Find where the given text appears and provide that cell's center as [x, y] coordinate. 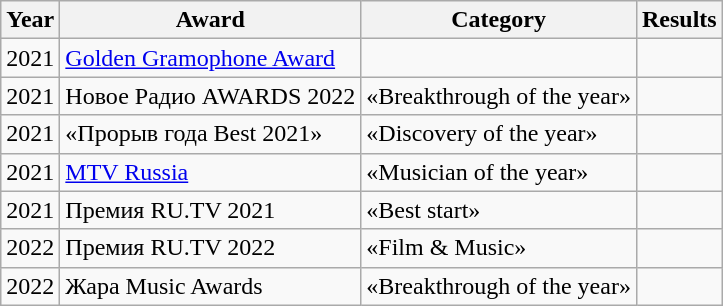
Golden Gramophone Award [210, 58]
«Best start» [499, 210]
Премия RU.TV 2021 [210, 210]
Жара Music Awards [210, 286]
Новое Радио AWARDS 2022 [210, 96]
«Прорыв года Best 2021» [210, 134]
Results [679, 20]
Премия RU.TV 2022 [210, 248]
«Musician of the year» [499, 172]
Year [30, 20]
«Film & Music» [499, 248]
MTV Russia [210, 172]
Award [210, 20]
Category [499, 20]
«Discovery of the year» [499, 134]
